Return the (x, y) coordinate for the center point of the cell that contains the specified text.  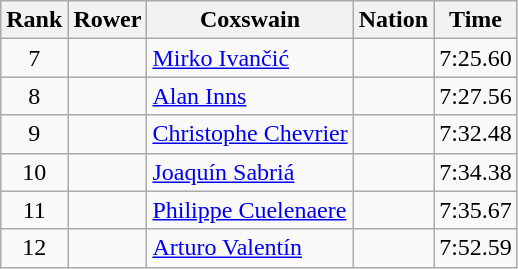
Christophe Chevrier (250, 134)
Arturo Valentín (250, 248)
8 (34, 96)
Joaquín Sabriá (250, 172)
12 (34, 248)
Nation (393, 20)
Rank (34, 20)
7:35.67 (476, 210)
11 (34, 210)
Philippe Cuelenaere (250, 210)
9 (34, 134)
Mirko Ivančić (250, 58)
7 (34, 58)
10 (34, 172)
Time (476, 20)
7:25.60 (476, 58)
Rower (108, 20)
7:52.59 (476, 248)
Alan Inns (250, 96)
7:32.48 (476, 134)
Coxswain (250, 20)
7:27.56 (476, 96)
7:34.38 (476, 172)
